Capture the cell that displays the provided text and extract its [x, y] central coordinate. 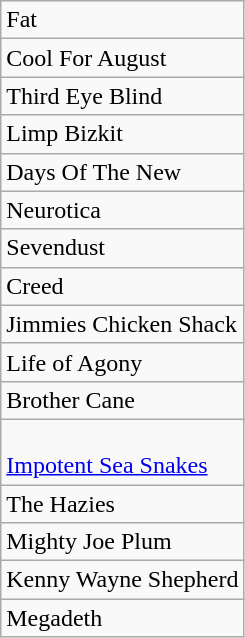
Life of Agony [122, 362]
Cool For August [122, 58]
Impotent Sea Snakes [122, 452]
Neurotica [122, 210]
Jimmies Chicken Shack [122, 324]
Brother Cane [122, 400]
Creed [122, 286]
Mighty Joe Plum [122, 542]
Megadeth [122, 618]
Third Eye Blind [122, 96]
Limp Bizkit [122, 134]
Days Of The New [122, 172]
Kenny Wayne Shepherd [122, 580]
The Hazies [122, 503]
Sevendust [122, 248]
Fat [122, 20]
